Return the [X, Y] coordinate for the center point of the cell that contains the specified text.  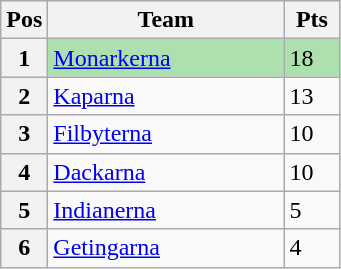
Pts [312, 20]
Dackarna [166, 172]
1 [24, 58]
Getingarna [166, 248]
Monarkerna [166, 58]
Team [166, 20]
Indianerna [166, 210]
6 [24, 248]
Filbyterna [166, 134]
13 [312, 96]
3 [24, 134]
2 [24, 96]
Pos [24, 20]
18 [312, 58]
Kaparna [166, 96]
